Return the (x, y) coordinate for the center point of the cell that contains the specified text.  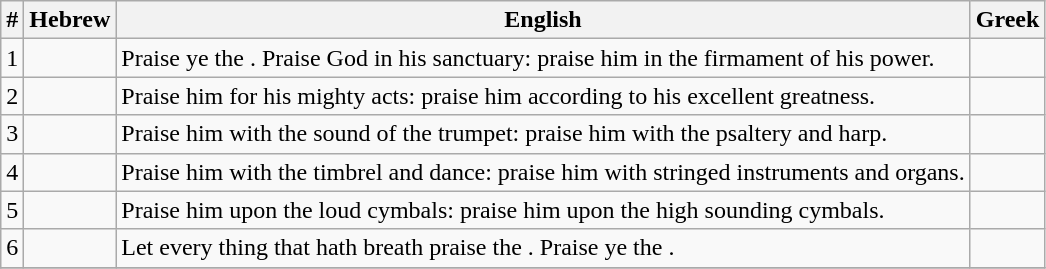
Praise ye the . Praise God in his sanctuary: praise him in the firmament of his power. (543, 58)
Praise him for his mighty acts: praise him according to his excellent greatness. (543, 96)
# (12, 20)
5 (12, 210)
Let every thing that hath breath praise the . Praise ye the . (543, 248)
6 (12, 248)
English (543, 20)
Greek (1008, 20)
1 (12, 58)
Praise him upon the loud cymbals: praise him upon the high sounding cymbals. (543, 210)
4 (12, 172)
3 (12, 134)
2 (12, 96)
Hebrew (70, 20)
Praise him with the timbrel and dance: praise him with stringed instruments and organs. (543, 172)
Praise him with the sound of the trumpet: praise him with the psaltery and harp. (543, 134)
